Return [x, y] of the center of cell containing provided text 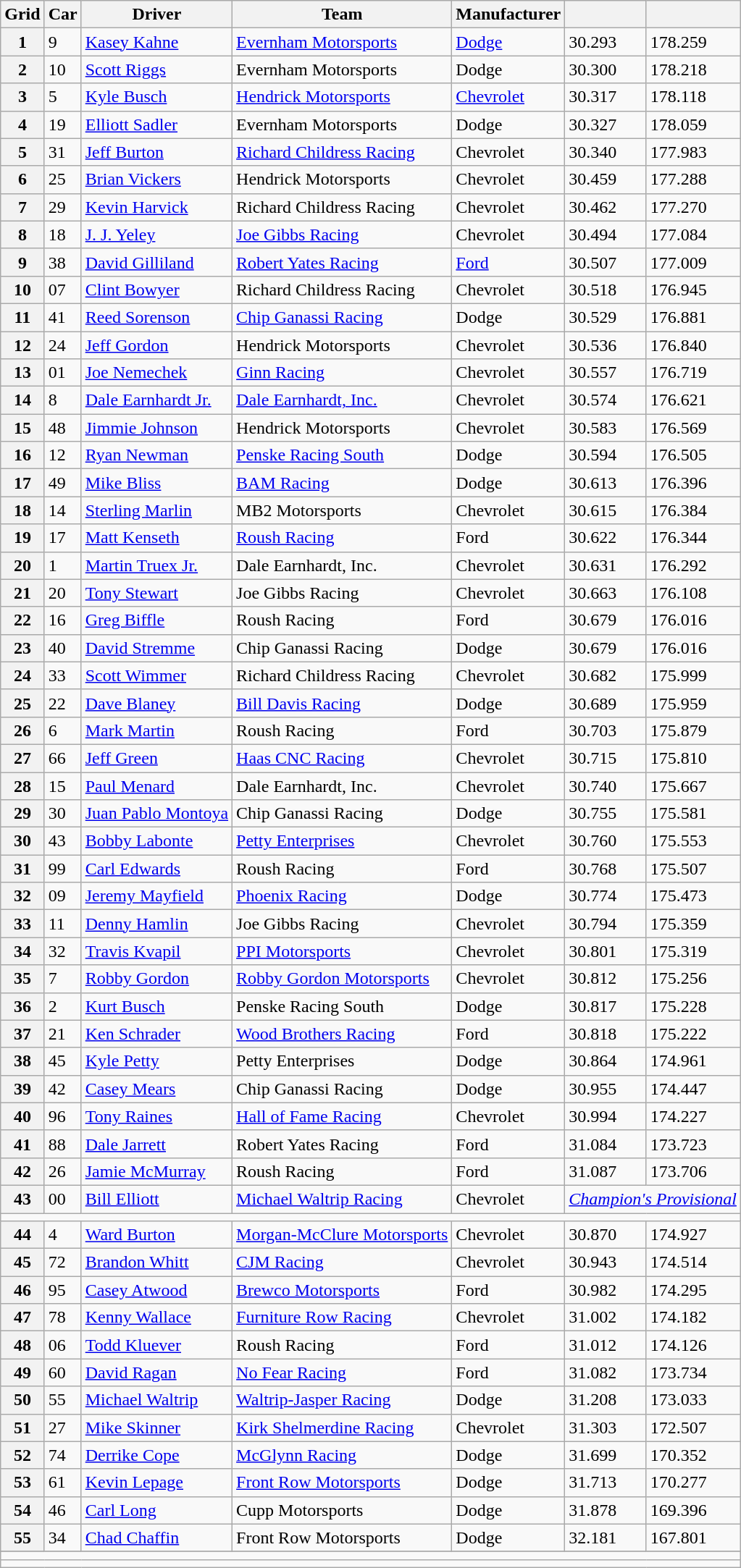
177.009 [693, 262]
MB2 Motorsports [342, 510]
Furniture Row Racing [342, 1318]
30.943 [606, 1263]
Derrike Cope [156, 1455]
Brewco Motorsports [342, 1290]
Todd Kluever [156, 1345]
David Stremme [156, 648]
Chad Chaffin [156, 1538]
09 [62, 896]
175.553 [693, 841]
Tony Stewart [156, 593]
66 [62, 758]
36 [22, 1006]
175.319 [693, 951]
30.293 [606, 42]
60 [62, 1373]
Tony Raines [156, 1116]
31.002 [606, 1318]
Scott Riggs [156, 69]
30.327 [606, 125]
175.507 [693, 869]
30.340 [606, 152]
177.270 [693, 207]
174.295 [693, 1290]
Grid [22, 14]
30.994 [606, 1116]
177.084 [693, 235]
30.536 [606, 345]
35 [22, 979]
30.594 [606, 455]
30.864 [606, 1061]
30.631 [606, 565]
37 [22, 1034]
174.514 [693, 1263]
Greg Biffle [156, 620]
30.459 [606, 180]
177.288 [693, 180]
30.818 [606, 1034]
Kasey Kahne [156, 42]
Jeff Gordon [156, 345]
174.126 [693, 1345]
Paul Menard [156, 785]
30.755 [606, 814]
Elliott Sadler [156, 125]
Champion's Provisional [653, 1199]
178.218 [693, 69]
174.227 [693, 1116]
175.667 [693, 785]
3 [22, 97]
30.300 [606, 69]
31.084 [606, 1144]
Jamie McMurray [156, 1171]
176.621 [693, 400]
30.574 [606, 400]
176.719 [693, 373]
30.812 [606, 979]
Carl Edwards [156, 869]
30.740 [606, 785]
Brandon Whitt [156, 1263]
Kyle Petty [156, 1061]
30.622 [606, 538]
Car [62, 14]
174.182 [693, 1318]
173.734 [693, 1373]
174.447 [693, 1089]
Bill Davis Racing [342, 703]
31.012 [606, 1345]
176.945 [693, 290]
Ryan Newman [156, 455]
13 [22, 373]
30.663 [606, 593]
177.983 [693, 152]
30.317 [606, 97]
30.774 [606, 896]
01 [62, 373]
Manufacturer [508, 14]
74 [62, 1455]
30.615 [606, 510]
Bobby Labonte [156, 841]
78 [62, 1318]
Team [342, 14]
No Fear Racing [342, 1373]
176.384 [693, 510]
Kyle Busch [156, 97]
CJM Racing [342, 1263]
176.569 [693, 428]
Phoenix Racing [342, 896]
Robby Gordon [156, 979]
Dale Earnhardt Jr. [156, 400]
28 [22, 785]
170.277 [693, 1483]
167.801 [693, 1538]
Haas CNC Racing [342, 758]
07 [62, 290]
Driver [156, 14]
Jeff Green [156, 758]
31.713 [606, 1483]
51 [22, 1428]
173.033 [693, 1400]
31.303 [606, 1428]
Dave Blaney [156, 703]
00 [62, 1199]
175.879 [693, 730]
Kirk Shelmerdine Racing [342, 1428]
30.682 [606, 675]
Kevin Lepage [156, 1483]
Travis Kvapil [156, 951]
175.473 [693, 896]
30.801 [606, 951]
176.840 [693, 345]
30.768 [606, 869]
Robby Gordon Motorsports [342, 979]
31.082 [606, 1373]
30.982 [606, 1290]
30.583 [606, 428]
178.059 [693, 125]
Kenny Wallace [156, 1318]
PPI Motorsports [342, 951]
BAM Racing [342, 483]
30.689 [606, 703]
175.228 [693, 1006]
Martin Truex Jr. [156, 565]
30.817 [606, 1006]
30.715 [606, 758]
32.181 [606, 1538]
178.259 [693, 42]
175.810 [693, 758]
175.359 [693, 924]
30.955 [606, 1089]
169.396 [693, 1510]
170.352 [693, 1455]
44 [22, 1235]
96 [62, 1116]
McGlynn Racing [342, 1455]
Matt Kenseth [156, 538]
Ken Schrader [156, 1034]
47 [22, 1318]
31.087 [606, 1171]
31.699 [606, 1455]
53 [22, 1483]
176.505 [693, 455]
175.256 [693, 979]
Michael Waltrip Racing [342, 1199]
Carl Long [156, 1510]
Mark Martin [156, 730]
Brian Vickers [156, 180]
39 [22, 1089]
175.999 [693, 675]
Ward Burton [156, 1235]
Casey Mears [156, 1089]
30.507 [606, 262]
54 [22, 1510]
Jeff Burton [156, 152]
175.959 [693, 703]
176.396 [693, 483]
Wood Brothers Racing [342, 1034]
30.794 [606, 924]
30.557 [606, 373]
Ginn Racing [342, 373]
172.507 [693, 1428]
Jeremy Mayfield [156, 896]
23 [22, 648]
31.208 [606, 1400]
Morgan-McClure Motorsports [342, 1235]
30.462 [606, 207]
Kevin Harvick [156, 207]
95 [62, 1290]
52 [22, 1455]
J. J. Yeley [156, 235]
72 [62, 1263]
61 [62, 1483]
178.118 [693, 97]
174.961 [693, 1061]
Denny Hamlin [156, 924]
31.878 [606, 1510]
175.581 [693, 814]
Mike Bliss [156, 483]
Hall of Fame Racing [342, 1116]
30.529 [606, 317]
173.706 [693, 1171]
50 [22, 1400]
Juan Pablo Montoya [156, 814]
Michael Waltrip [156, 1400]
174.927 [693, 1235]
176.292 [693, 565]
06 [62, 1345]
176.881 [693, 317]
99 [62, 869]
Kurt Busch [156, 1006]
30.494 [606, 235]
Reed Sorenson [156, 317]
Casey Atwood [156, 1290]
173.723 [693, 1144]
175.222 [693, 1034]
Clint Bowyer [156, 290]
Bill Elliott [156, 1199]
30.703 [606, 730]
Joe Nemechek [156, 373]
176.344 [693, 538]
David Ragan [156, 1373]
30.613 [606, 483]
Waltrip-Jasper Racing [342, 1400]
30.870 [606, 1235]
30.760 [606, 841]
30.518 [606, 290]
Sterling Marlin [156, 510]
Scott Wimmer [156, 675]
David Gilliland [156, 262]
88 [62, 1144]
Dale Jarrett [156, 1144]
Mike Skinner [156, 1428]
Cupp Motorsports [342, 1510]
Jimmie Johnson [156, 428]
176.108 [693, 593]
